Search for the cell housing the specified text and yield its (X, Y) center coordinate. 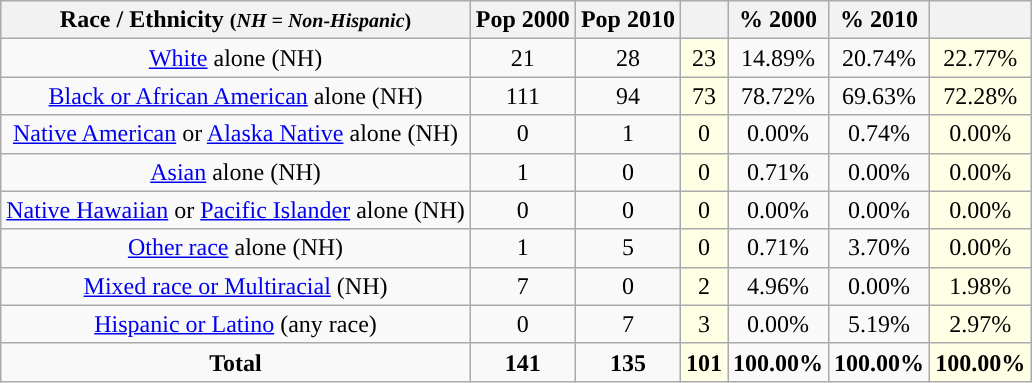
5 (628, 248)
% 2000 (778, 20)
111 (522, 96)
Native American or Alaska Native alone (NH) (236, 134)
Other race alone (NH) (236, 248)
1.98% (980, 286)
28 (628, 58)
78.72% (778, 96)
69.63% (880, 96)
23 (704, 58)
5.19% (880, 324)
Race / Ethnicity (NH = Non-Hispanic) (236, 20)
2.97% (980, 324)
4.96% (778, 286)
White alone (NH) (236, 58)
22.77% (980, 58)
Black or African American alone (NH) (236, 96)
73 (704, 96)
135 (628, 362)
Asian alone (NH) (236, 172)
72.28% (980, 96)
Hispanic or Latino (any race) (236, 324)
Pop 2000 (522, 20)
% 2010 (880, 20)
14.89% (778, 58)
21 (522, 58)
94 (628, 96)
101 (704, 362)
3.70% (880, 248)
Pop 2010 (628, 20)
0.74% (880, 134)
141 (522, 362)
Native Hawaiian or Pacific Islander alone (NH) (236, 210)
3 (704, 324)
Mixed race or Multiracial (NH) (236, 286)
2 (704, 286)
20.74% (880, 58)
Total (236, 362)
